Output the [x, y] coordinate of the center of the cell containing the given text.  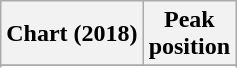
Peakposition [189, 34]
Chart (2018) [72, 34]
